Determine the (x, y) coordinate at the center of the cell enclosing the given text.  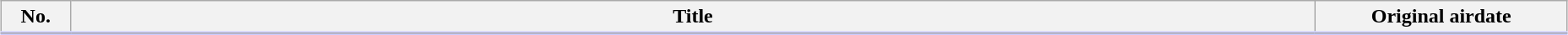
No. (35, 17)
Original airdate (1441, 17)
Title (693, 17)
